Search for the cell housing the specified text and yield its [x, y] center coordinate. 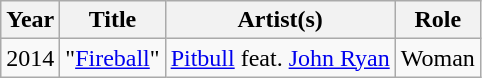
Title [112, 20]
Role [438, 20]
"Fireball" [112, 58]
Woman [438, 58]
Year [30, 20]
2014 [30, 58]
Artist(s) [280, 20]
Pitbull feat. John Ryan [280, 58]
